Scan for the cell matching the given text and deliver its (X, Y) coordinate at center. 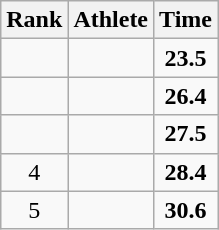
30.6 (186, 210)
28.4 (186, 172)
Rank (34, 20)
27.5 (186, 134)
23.5 (186, 58)
26.4 (186, 96)
Athlete (111, 20)
5 (34, 210)
4 (34, 172)
Time (186, 20)
